Output the [x, y] coordinate of the center of the cell containing the given text.  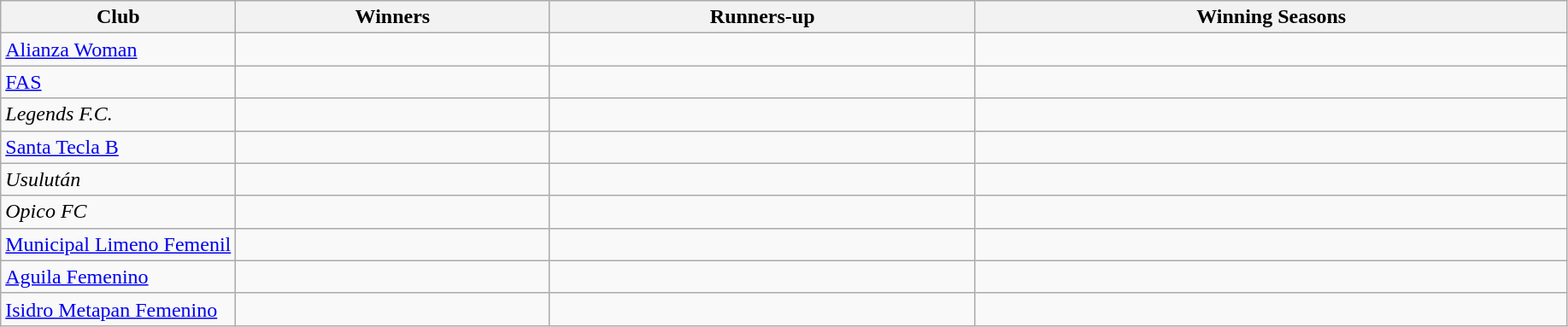
Santa Tecla B [118, 147]
Runners-up [762, 17]
FAS [118, 82]
Aguila Femenino [118, 277]
Winning Seasons [1271, 17]
Isidro Metapan Femenino [118, 309]
Municipal Limeno Femenil [118, 244]
Winners [393, 17]
Alianza Woman [118, 50]
Opico FC [118, 212]
Legends F.C. [118, 114]
Usulután [118, 179]
Club [118, 17]
